Determine the (X, Y) coordinate at the center of the cell enclosing the given text.  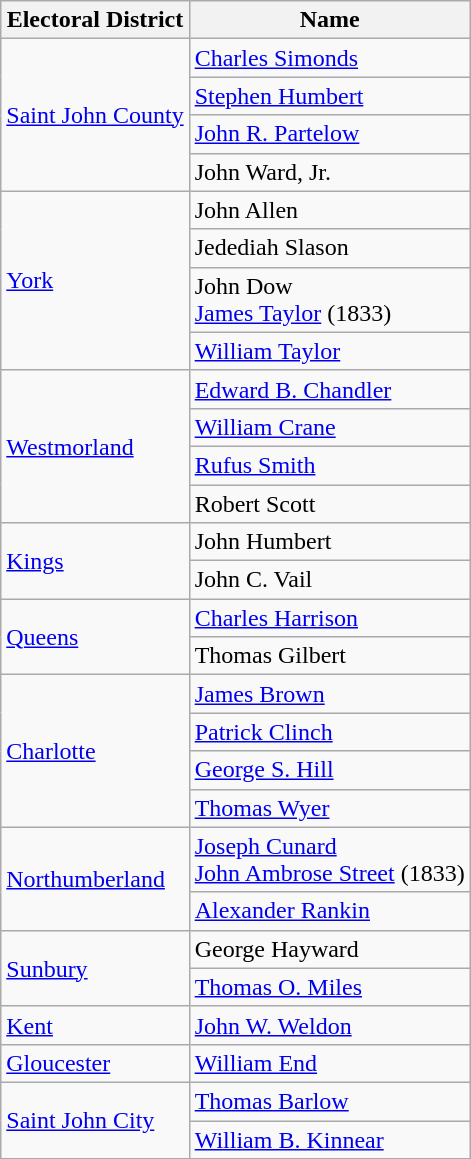
Saint John County (95, 115)
Alexander Rankin (330, 911)
William Taylor (330, 351)
Saint John City (95, 1120)
Charlotte (95, 751)
Northumberland (95, 878)
William End (330, 1063)
Name (330, 20)
Queens (95, 637)
John Allen (330, 210)
Sunbury (95, 968)
Westmorland (95, 446)
Thomas Gilbert (330, 656)
John Ward, Jr. (330, 172)
Joseph CunardJohn Ambrose Street (1833) (330, 860)
Electoral District (95, 20)
Rufus Smith (330, 465)
Stephen Humbert (330, 96)
Thomas Wyer (330, 808)
Kent (95, 1025)
Patrick Clinch (330, 732)
Gloucester (95, 1063)
John R. Partelow (330, 134)
Kings (95, 561)
Charles Simonds (330, 58)
John W. Weldon (330, 1025)
Robert Scott (330, 503)
James Brown (330, 694)
George S. Hill (330, 770)
William Crane (330, 427)
John C. Vail (330, 580)
John Humbert (330, 542)
Thomas O. Miles (330, 987)
Charles Harrison (330, 618)
Edward B. Chandler (330, 389)
Jedediah Slason (330, 248)
York (95, 280)
William B. Kinnear (330, 1139)
George Hayward (330, 949)
Thomas Barlow (330, 1101)
John DowJames Taylor (1833) (330, 300)
